Output the (X, Y) coordinate of the center of the cell containing the given text.  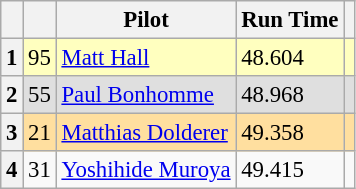
Pilot (146, 20)
55 (40, 95)
Matt Hall (146, 58)
2 (12, 95)
31 (40, 170)
21 (40, 133)
3 (12, 133)
Paul Bonhomme (146, 95)
4 (12, 170)
95 (40, 58)
1 (12, 58)
49.415 (290, 170)
49.358 (290, 133)
48.604 (290, 58)
Run Time (290, 20)
Yoshihide Muroya (146, 170)
Matthias Dolderer (146, 133)
48.968 (290, 95)
